Pinpoint the cell where the given text exists, returning its (x, y) midpoint coordinate. 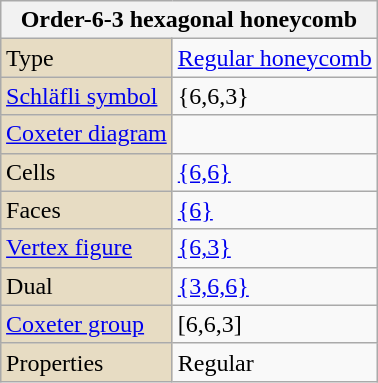
{6,3} (274, 248)
Regular (274, 362)
Properties (87, 362)
Vertex figure (87, 248)
Schläfli symbol (87, 96)
Coxeter diagram (87, 134)
{6,6} (274, 172)
{3,6,6} (274, 286)
Regular honeycomb (274, 58)
[6,6,3] (274, 324)
Faces (87, 210)
{6,6,3} (274, 96)
Cells (87, 172)
Order-6-3 hexagonal honeycomb (190, 20)
{6} (274, 210)
Coxeter group (87, 324)
Dual (87, 286)
Type (87, 58)
